Scan for the cell matching the given text and deliver its (x, y) coordinate at center. 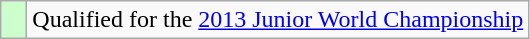
Qualified for the 2013 Junior World Championship (278, 20)
